Return the [X, Y] coordinate for the center point of the cell that contains the specified text.  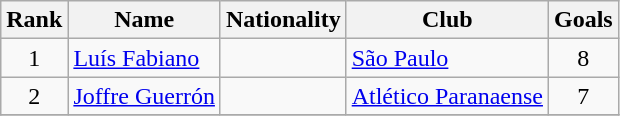
Luís Fabiano [144, 58]
Rank [34, 20]
Club [447, 20]
Goals [583, 20]
7 [583, 96]
8 [583, 58]
Joffre Guerrón [144, 96]
Nationality [283, 20]
Name [144, 20]
1 [34, 58]
Atlético Paranaense [447, 96]
2 [34, 96]
São Paulo [447, 58]
